Output the (X, Y) coordinate of the center of the cell containing the given text.  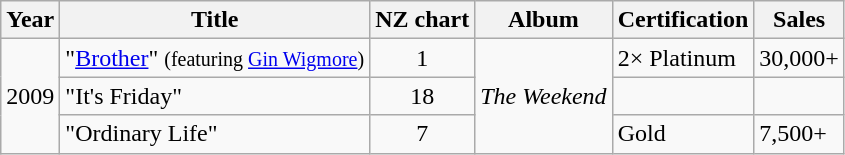
NZ chart (422, 20)
Title (215, 20)
2009 (30, 96)
7 (422, 134)
30,000+ (800, 58)
2× Platinum (683, 58)
7,500+ (800, 134)
Certification (683, 20)
Gold (683, 134)
"Brother" (featuring Gin Wigmore) (215, 58)
1 (422, 58)
18 (422, 96)
Year (30, 20)
"It's Friday" (215, 96)
Album (544, 20)
"Ordinary Life" (215, 134)
The Weekend (544, 96)
Sales (800, 20)
